Determine the [x, y] coordinate at the center of the cell enclosing the given text.  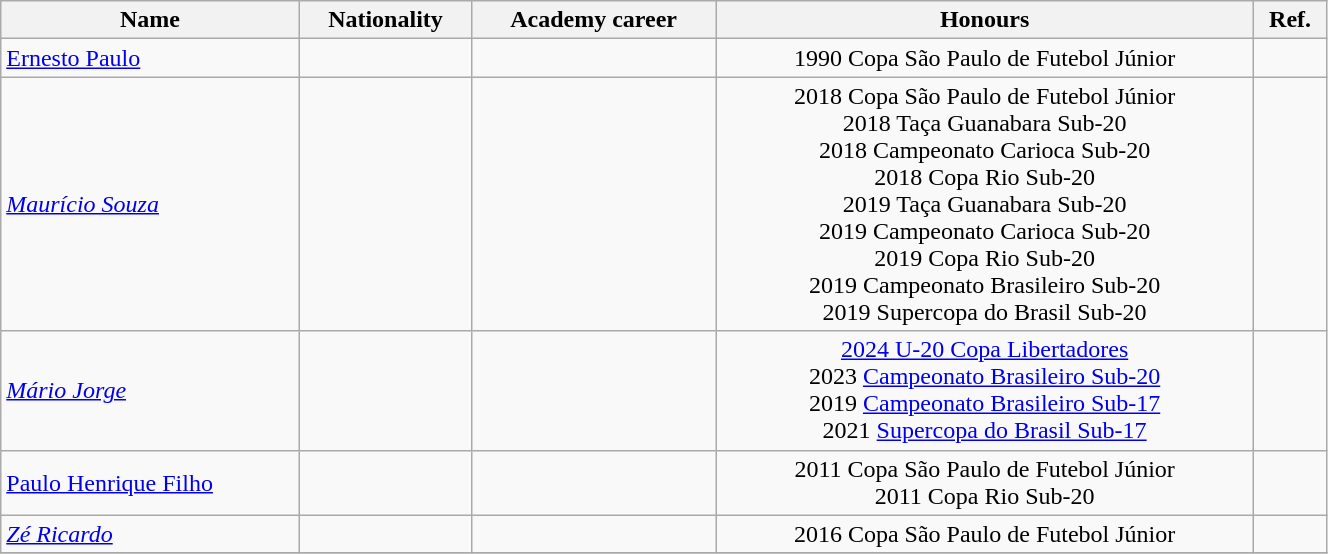
Name [150, 20]
Paulo Henrique Filho [150, 482]
Honours [985, 20]
Zé Ricardo [150, 534]
Ref. [1290, 20]
1990 Copa São Paulo de Futebol Júnior [985, 58]
2016 Copa São Paulo de Futebol Júnior [985, 534]
Ernesto Paulo [150, 58]
2024 U-20 Copa Libertadores 2023 Campeonato Brasileiro Sub-202019 Campeonato Brasileiro Sub-172021 Supercopa do Brasil Sub-17 [985, 390]
Mário Jorge [150, 390]
2011 Copa São Paulo de Futebol Júnior2011 Copa Rio Sub-20 [985, 482]
Nationality [385, 20]
Academy career [594, 20]
Maurício Souza [150, 204]
